Output the [x, y] coordinate of the center of the cell containing the given text.  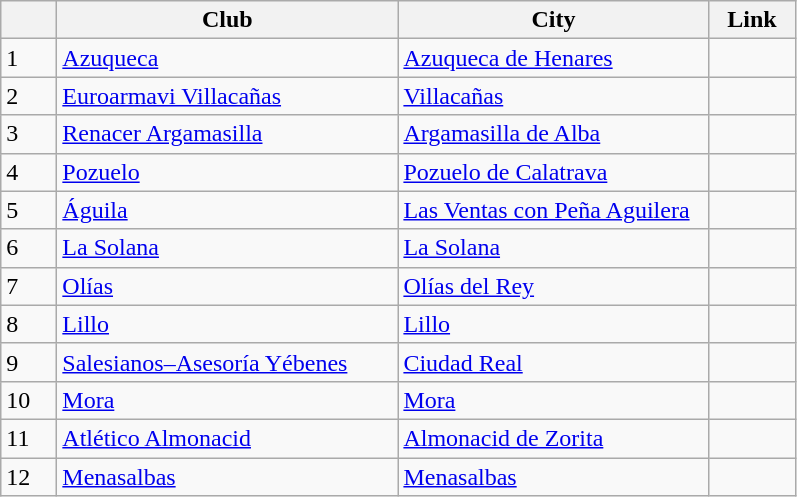
Pozuelo de Calatrava [554, 172]
Salesianos–Asesoría Yébenes [228, 362]
6 [29, 248]
Club [228, 20]
Argamasilla de Alba [554, 134]
Euroarmavi Villacañas [228, 96]
Azuqueca de Henares [554, 58]
4 [29, 172]
Olías [228, 286]
7 [29, 286]
Olías del Rey [554, 286]
12 [29, 477]
City [554, 20]
Pozuelo [228, 172]
Atlético Almonacid [228, 438]
10 [29, 400]
2 [29, 96]
11 [29, 438]
9 [29, 362]
Ciudad Real [554, 362]
Águila [228, 210]
5 [29, 210]
Renacer Argamasilla [228, 134]
Villacañas [554, 96]
Las Ventas con Peña Aguilera [554, 210]
Almonacid de Zorita [554, 438]
Link [752, 20]
8 [29, 324]
1 [29, 58]
3 [29, 134]
Azuqueca [228, 58]
